Return the [X, Y] coordinate for the center point of the cell that contains the specified text.  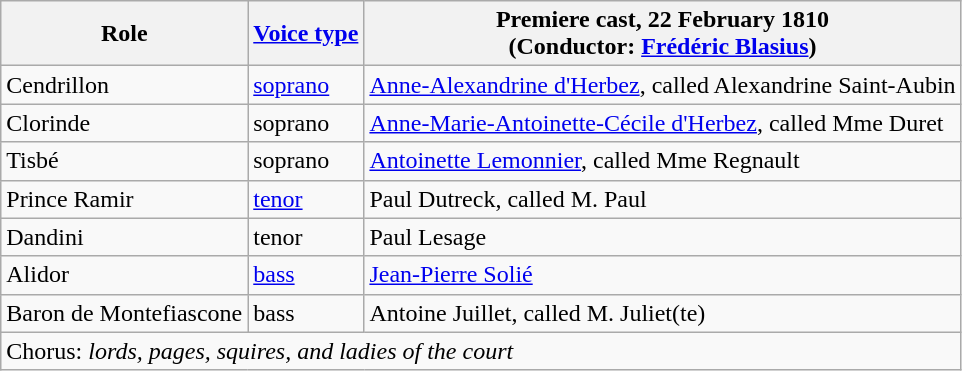
Paul Lesage [662, 237]
Voice type [306, 34]
Tisbé [124, 161]
Chorus: lords, pages, squires, and ladies of the court [481, 351]
Prince Ramir [124, 199]
Antoinette Lemonnier, called Mme Regnault [662, 161]
Paul Dutreck, called M. Paul [662, 199]
Cendrillon [124, 85]
Role [124, 34]
Anne-Marie-Antoinette-Cécile d'Herbez, called Mme Duret [662, 123]
Clorinde [124, 123]
Baron de Montefiascone [124, 313]
Jean-Pierre Solié [662, 275]
Premiere cast, 22 February 1810(Conductor: Frédéric Blasius) [662, 34]
Antoine Juillet, called M. Juliet(te) [662, 313]
Dandini [124, 237]
Alidor [124, 275]
Anne-Alexandrine d'Herbez, called Alexandrine Saint-Aubin [662, 85]
